Extract the [x, y] coordinate from the center of the cell holding the provided text.  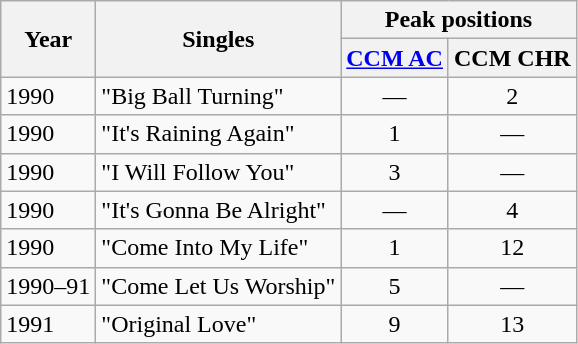
1991 [48, 324]
3 [395, 172]
Year [48, 39]
4 [512, 210]
CCM CHR [512, 58]
13 [512, 324]
2 [512, 96]
"Come Let Us Worship" [218, 286]
"It's Gonna Be Alright" [218, 210]
1990–91 [48, 286]
"It's Raining Again" [218, 134]
9 [395, 324]
"Come Into My Life" [218, 248]
CCM AC [395, 58]
"I Will Follow You" [218, 172]
"Original Love" [218, 324]
5 [395, 286]
"Big Ball Turning" [218, 96]
Singles [218, 39]
12 [512, 248]
Peak positions [458, 20]
